Return the (x, y) coordinate for the center point of the cell that contains the specified text.  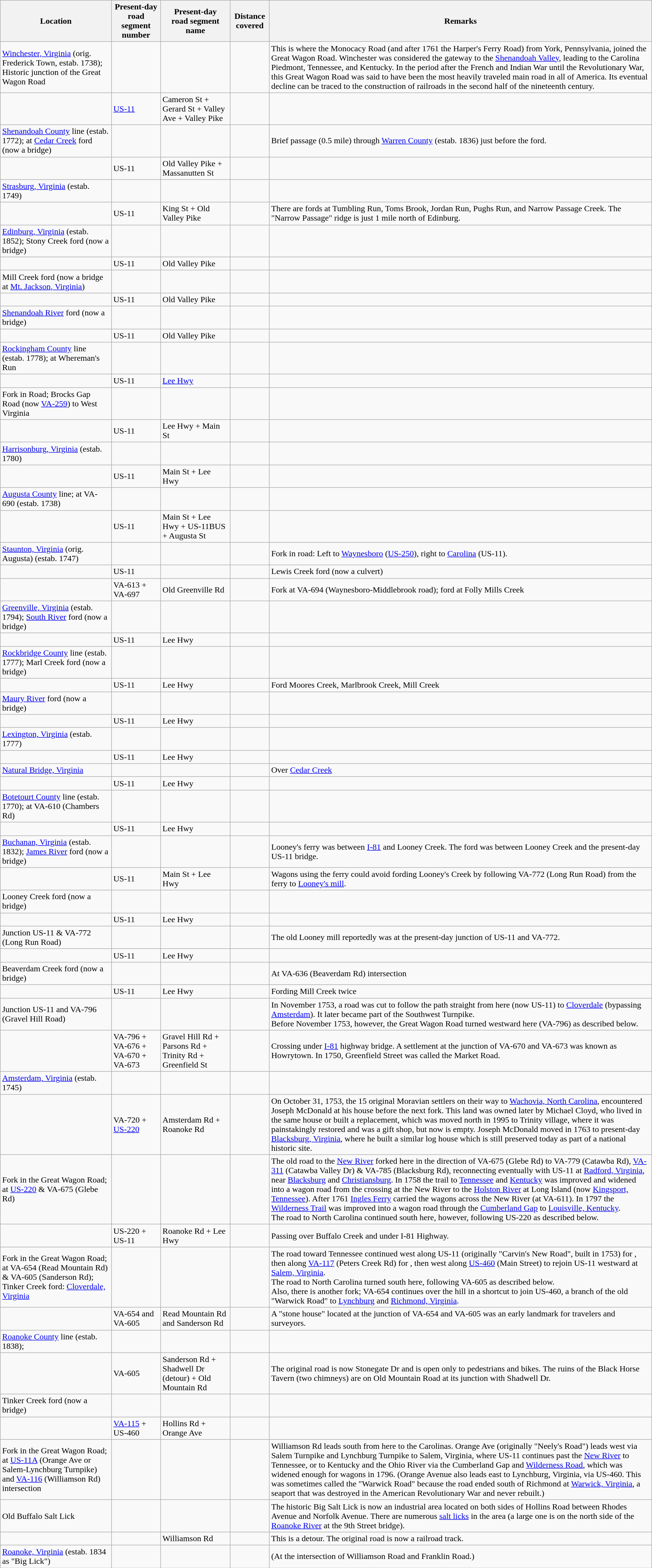
Winchester, Virginia (orig. Frederick Town, estab. 1738); Historic junction of the Great Wagon Road (56, 67)
Botetourt County line (estab. 1770); at VA-610 (Chambers Rd) (56, 806)
Present-day road segment number (136, 21)
Passing over Buffalo Creek and under I-81 Highway. (460, 1236)
Buchanan, Virginia (estab. 1832); James River ford (now a bridge) (56, 851)
Fork in the Great Wagon Road; at US-220 & VA-675 (Glebe Rd) (56, 1190)
Looney Creek ford (now a bridge) (56, 901)
Edinburg, Virginia (estab. 1852); Stony Creek ford (now a bridge) (56, 241)
Tinker Creek ford (now a bridge) (56, 1405)
Junction US-11 and VA-796 (Gravel Hill Road) (56, 1014)
Amsterdam, Virginia (estab. 1745) (56, 1083)
Strasburg, Virginia (estab. 1749) (56, 191)
Fording Mill Creek twice (460, 991)
Beaverdam Creek ford (now a bridge) (56, 973)
Location (56, 21)
Cameron St + Gerard St + Valley Ave + Valley Pike (195, 109)
Fork in the Great Wagon Road; at US-11A (Orange Ave or Salem-Lynchburg Turnpike) and VA-116 (Williamson Rd) intersection (56, 1469)
King St + Old Valley Pike (195, 213)
US-220 + US-11 (136, 1236)
VA-654 and VA-605 (136, 1319)
Roanoke County line (estab. 1838); (56, 1341)
Rockingham County line (estab. 1778); at Whereman's Run (56, 358)
Junction US-11 & VA-772 (Long Run Road) (56, 938)
Fork in Road; Brocks Gap Road (now VA-259) to West Virginia (56, 404)
Fork at VA-694 (Waynesboro-Middlebrook road); ford at Folly Mills Creek (460, 590)
VA-796 + VA-676 + VA-670 + VA-673 (136, 1051)
VA-115 + US-460 (136, 1428)
Present-day road segment name (195, 21)
Amsterdam Rd + Roanoke Rd (195, 1124)
Roanoke, Virginia (estab. 1834 as "Big Lick") (56, 1556)
Shenandoah County line (estab. 1772); at Cedar Creek ford (now a bridge) (56, 141)
The old Looney mill reportedly was at the present-day junction of US-11 and VA-772. (460, 938)
VA-720 + US-220 (136, 1124)
Mill Creek ford (now a bridge at Mt. Jackson, Virginia) (56, 282)
Old Greenville Rd (195, 590)
Ford Moores Creek, Marlbrook Creek, Mill Creek (460, 685)
Williamson Rd (195, 1538)
Remarks (460, 21)
VA-613 + VA-697 (136, 590)
This is a detour. The original road is now a railroad track. (460, 1538)
Main St + Lee Hwy + US-11BUS + Augusta St (195, 526)
Augusta County line; at VA-690 (estab. 1738) (56, 499)
Harrisonburg, Virginia (estab. 1780) (56, 454)
Sanderson Rd + Shadwell Dr (detour) + Old Mountain Rd (195, 1373)
Greenville, Virginia (estab. 1794); South River ford (now a bridge) (56, 617)
Old Buffalo Salt Lick (56, 1516)
Read Mountain Rd and Sanderson Rd (195, 1319)
Fork in the Great Wagon Road; at VA-654 (Read Mountain Rd) & VA-605 (Sanderson Rd); Tinker Creek ford: Cloverdale, Virginia (56, 1277)
Gravel Hill Rd + Parsons Rd + Trinity Rd + Greenfield St (195, 1051)
Over Cedar Creek (460, 770)
Natural Bridge, Virginia (56, 770)
VA-605 (136, 1373)
Rockbridge County line (estab. 1777); Marl Creek ford (now a bridge) (56, 662)
Old Valley Pike + Massanutten St (195, 168)
Shenandoah River ford (now a bridge) (56, 317)
Brief passage (0.5 mile) through Warren County (estab. 1836) just before the ford. (460, 141)
Fork in road: Left to Waynesboro (US-250), right to Carolina (US-11). (460, 553)
(At the intersection of Williamson Road and Franklin Road.) (460, 1556)
At VA-636 (Beaverdam Rd) intersection (460, 973)
Lee Hwy + Main St (195, 431)
Hollins Rd + Orange Ave (195, 1428)
Looney's ferry was between I-81 and Looney Creek. The ford was between Looney Creek and the present-day US-11 bridge. (460, 851)
Lewis Creek ford (now a culvert) (460, 572)
Distance covered (250, 21)
Roanoke Rd + Lee Hwy (195, 1236)
Maury River ford (now a bridge) (56, 703)
Wagons using the ferry could avoid fording Looney's Creek by following VA-772 (Long Run Road) from the ferry to Looney's mill. (460, 879)
A "stone house" located at the junction of VA-654 and VA-605 was an early landmark for travelers and surveyors. (460, 1319)
Staunton, Virginia (orig. Augusta) (estab. 1747) (56, 553)
Lexington, Virginia (estab. 1777) (56, 739)
